Search for the cell housing the specified text and yield its [x, y] center coordinate. 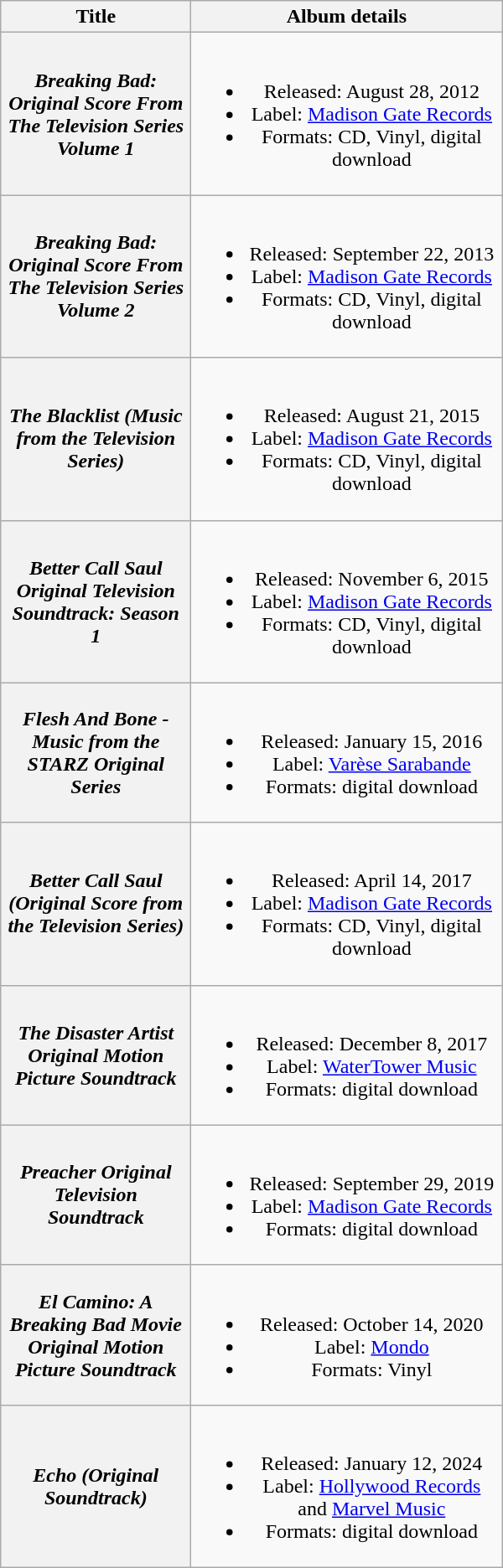
Preacher Original Television Soundtrack [96, 1194]
Released: September 29, 2019Label: Madison Gate RecordsFormats: digital download [347, 1194]
Released: August 28, 2012Label: Madison Gate RecordsFormats: CD, Vinyl, digital download [347, 114]
Breaking Bad: Original Score From The Television Series Volume 2 [96, 276]
Better Call Saul (Original Score from the Television Series) [96, 904]
Released: December 8, 2017Label: WaterTower MusicFormats: digital download [347, 1055]
Better Call Saul Original Television Soundtrack: Season 1 [96, 601]
Title [96, 17]
Album details [347, 17]
Breaking Bad: Original Score From The Television Series Volume 1 [96, 114]
The Blacklist (Music from the Television Series) [96, 439]
Released: January 15, 2016Label: Varèse SarabandeFormats: digital download [347, 752]
Released: April 14, 2017Label: Madison Gate RecordsFormats: CD, Vinyl, digital download [347, 904]
Released: September 22, 2013Label: Madison Gate RecordsFormats: CD, Vinyl, digital download [347, 276]
Echo (Original Soundtrack) [96, 1486]
Flesh And Bone - Music from the STARZ Original Series [96, 752]
Released: October 14, 2020Label: MondoFormats: Vinyl [347, 1335]
Released: August 21, 2015Label: Madison Gate RecordsFormats: CD, Vinyl, digital download [347, 439]
Released: January 12, 2024Label: Hollywood Records and Marvel MusicFormats: digital download [347, 1486]
The Disaster Artist Original Motion Picture Soundtrack [96, 1055]
El Camino: A Breaking Bad Movie Original Motion Picture Soundtrack [96, 1335]
Released: November 6, 2015Label: Madison Gate RecordsFormats: CD, Vinyl, digital download [347, 601]
